Return the [X, Y] coordinate for the center point of the cell that contains the specified text.  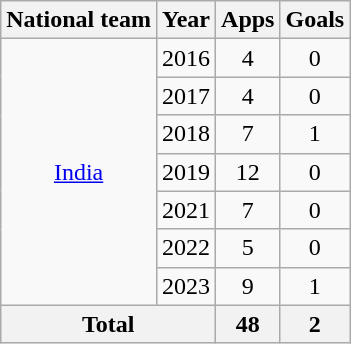
2017 [186, 96]
Year [186, 20]
5 [248, 248]
2018 [186, 134]
Apps [248, 20]
National team [79, 20]
India [79, 172]
2022 [186, 248]
2 [315, 324]
48 [248, 324]
12 [248, 172]
2016 [186, 58]
Goals [315, 20]
2023 [186, 286]
2019 [186, 172]
9 [248, 286]
Total [108, 324]
2021 [186, 210]
